Determine the [X, Y] coordinate at the center of the cell enclosing the given text.  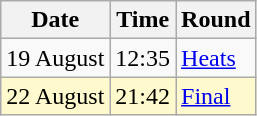
Final [216, 96]
22 August [56, 96]
19 August [56, 58]
Date [56, 20]
Heats [216, 58]
Round [216, 20]
12:35 [143, 58]
21:42 [143, 96]
Time [143, 20]
